Scan for the cell matching the given text and deliver its [X, Y] coordinate at center. 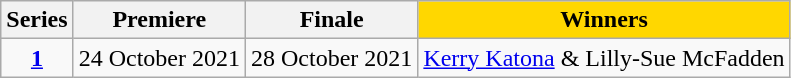
Premiere [159, 20]
Finale [331, 20]
Winners [604, 20]
28 October 2021 [331, 58]
24 October 2021 [159, 58]
Kerry Katona & Lilly-Sue McFadden [604, 58]
1 [37, 58]
Series [37, 20]
